Capture the cell that displays the provided text and extract its (x, y) central coordinate. 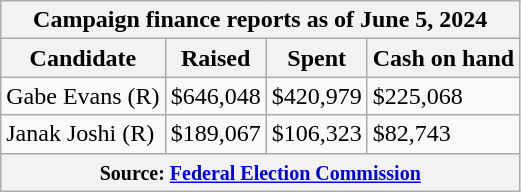
Gabe Evans (R) (83, 96)
$82,743 (443, 134)
Source: Federal Election Commission (260, 172)
$225,068 (443, 96)
$106,323 (316, 134)
$646,048 (216, 96)
Candidate (83, 58)
$420,979 (316, 96)
$189,067 (216, 134)
Spent (316, 58)
Janak Joshi (R) (83, 134)
Cash on hand (443, 58)
Raised (216, 58)
Campaign finance reports as of June 5, 2024 (260, 20)
